Pinpoint the cell where the given text exists, returning its [x, y] midpoint coordinate. 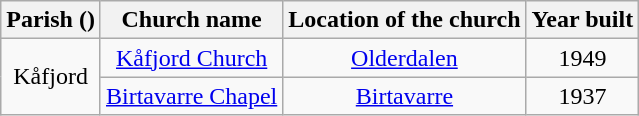
Olderdalen [404, 58]
Birtavarre [404, 96]
1937 [582, 96]
Church name [191, 20]
Kåfjord [51, 77]
Year built [582, 20]
Birtavarre Chapel [191, 96]
Kåfjord Church [191, 58]
Location of the church [404, 20]
1949 [582, 58]
Parish () [51, 20]
